Extract the [X, Y] coordinate from the center of the cell holding the provided text.  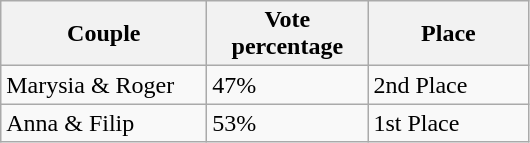
Couple [104, 34]
Vote percentage [288, 34]
47% [288, 85]
53% [288, 123]
Anna & Filip [104, 123]
Marysia & Roger [104, 85]
1st Place [448, 123]
Place [448, 34]
2nd Place [448, 85]
